Return [X, Y] of the center of cell containing provided text 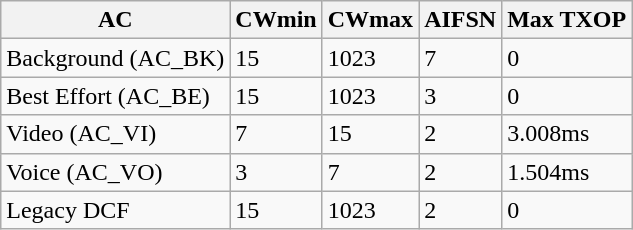
Legacy DCF [116, 210]
Voice (AC_VO) [116, 172]
AC [116, 20]
Video (AC_VI) [116, 134]
Background (AC_BK) [116, 58]
AIFSN [460, 20]
CWmax [370, 20]
Max TXOP [567, 20]
Best Effort (AC_BE) [116, 96]
CWmin [276, 20]
1.504ms [567, 172]
3.008ms [567, 134]
